Capture the cell that displays the provided text and extract its (x, y) central coordinate. 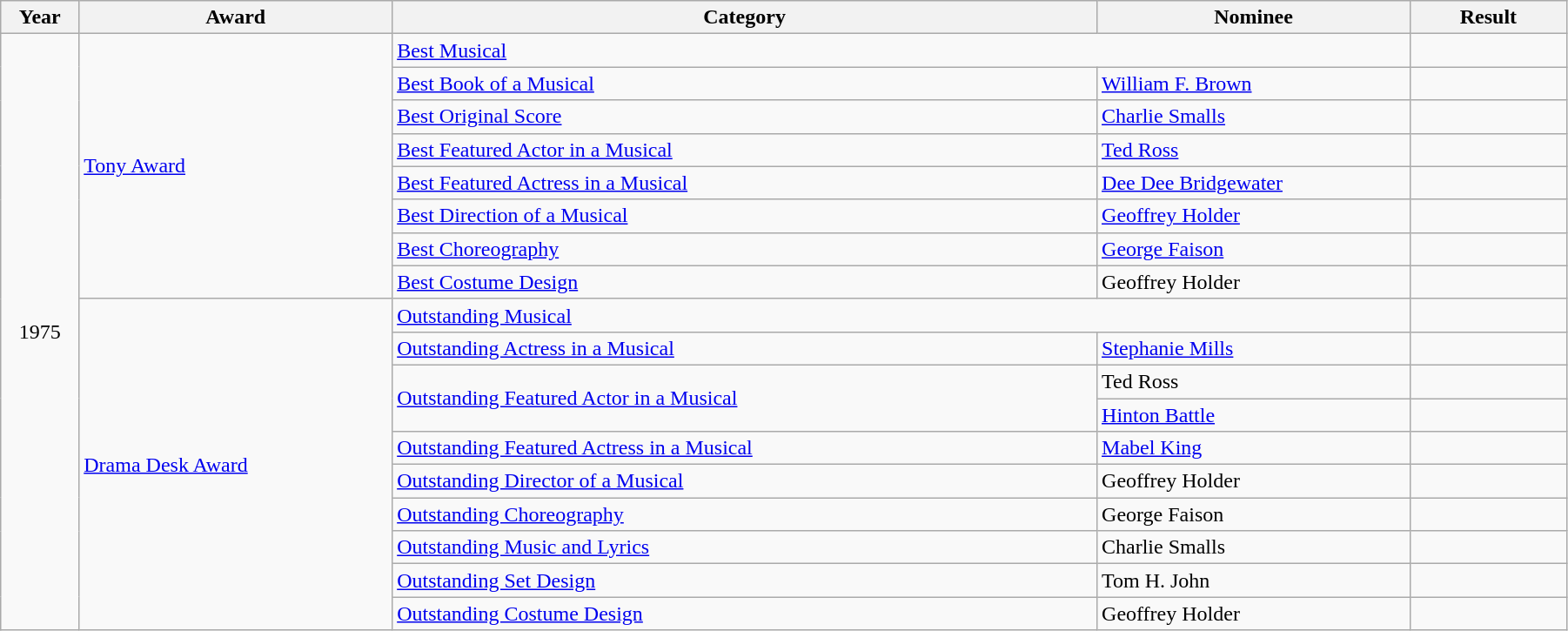
Year (40, 17)
Category (745, 17)
Best Book of a Musical (745, 84)
Result (1488, 17)
Tom H. John (1254, 581)
Best Musical (901, 50)
Best Choreography (745, 249)
Dee Dee Bridgewater (1254, 183)
Tony Award (236, 166)
Outstanding Director of a Musical (745, 481)
Outstanding Set Design (745, 581)
Nominee (1254, 17)
Outstanding Actress in a Musical (745, 348)
Outstanding Choreography (745, 514)
Outstanding Costume Design (745, 614)
Outstanding Musical (901, 315)
Best Original Score (745, 117)
Outstanding Music and Lyrics (745, 547)
Best Featured Actor in a Musical (745, 150)
Award (236, 17)
William F. Brown (1254, 84)
Best Costume Design (745, 282)
Drama Desk Award (236, 465)
Hinton Battle (1254, 415)
Stephanie Mills (1254, 348)
Mabel King (1254, 448)
Best Featured Actress in a Musical (745, 183)
Best Direction of a Musical (745, 216)
Outstanding Featured Actress in a Musical (745, 448)
1975 (40, 332)
Outstanding Featured Actor in a Musical (745, 398)
